Return (X, Y) of the center of cell containing provided text 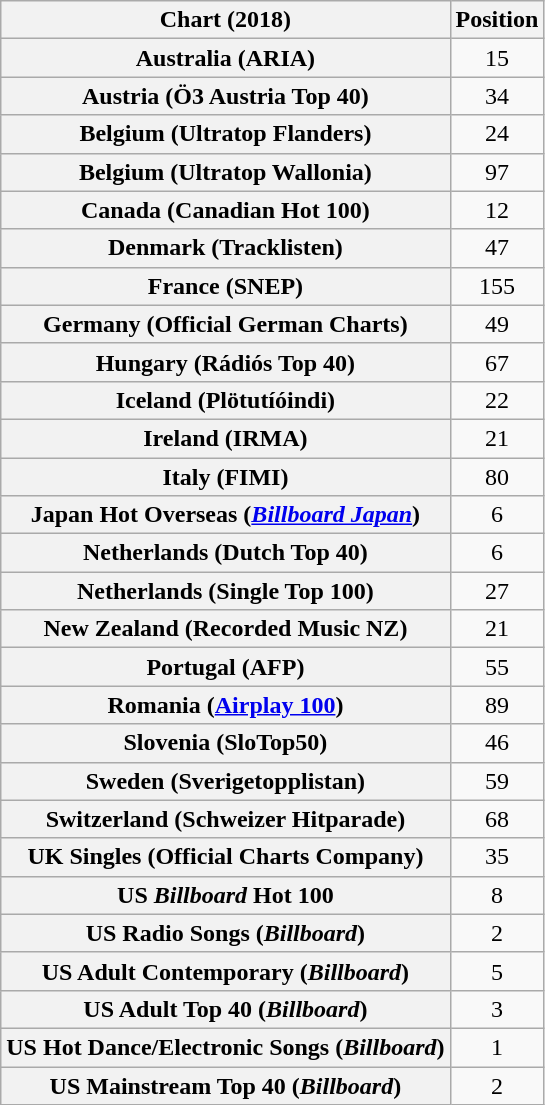
UK Singles (Official Charts Company) (226, 857)
Slovenia (SloTop50) (226, 743)
Canada (Canadian Hot 100) (226, 210)
55 (497, 667)
68 (497, 819)
Chart (2018) (226, 20)
Japan Hot Overseas (Billboard Japan) (226, 515)
Iceland (Plötutíóindi) (226, 400)
New Zealand (Recorded Music NZ) (226, 629)
1 (497, 1047)
Hungary (Rádiós Top 40) (226, 362)
46 (497, 743)
22 (497, 400)
35 (497, 857)
80 (497, 477)
France (SNEP) (226, 286)
Netherlands (Dutch Top 40) (226, 553)
3 (497, 1009)
97 (497, 172)
Netherlands (Single Top 100) (226, 591)
Australia (ARIA) (226, 58)
Belgium (Ultratop Wallonia) (226, 172)
34 (497, 96)
155 (497, 286)
67 (497, 362)
Italy (FIMI) (226, 477)
US Mainstream Top 40 (Billboard) (226, 1085)
89 (497, 705)
US Adult Contemporary (Billboard) (226, 971)
US Radio Songs (Billboard) (226, 933)
15 (497, 58)
Switzerland (Schweizer Hitparade) (226, 819)
Position (497, 20)
59 (497, 781)
12 (497, 210)
Belgium (Ultratop Flanders) (226, 134)
49 (497, 324)
Ireland (IRMA) (226, 438)
US Hot Dance/Electronic Songs (Billboard) (226, 1047)
5 (497, 971)
Denmark (Tracklisten) (226, 248)
Portugal (AFP) (226, 667)
Germany (Official German Charts) (226, 324)
8 (497, 895)
Sweden (Sverigetopplistan) (226, 781)
Austria (Ö3 Austria Top 40) (226, 96)
47 (497, 248)
Romania (Airplay 100) (226, 705)
US Adult Top 40 (Billboard) (226, 1009)
24 (497, 134)
US Billboard Hot 100 (226, 895)
27 (497, 591)
